Extract the [x, y] coordinate from the center of the cell holding the provided text.  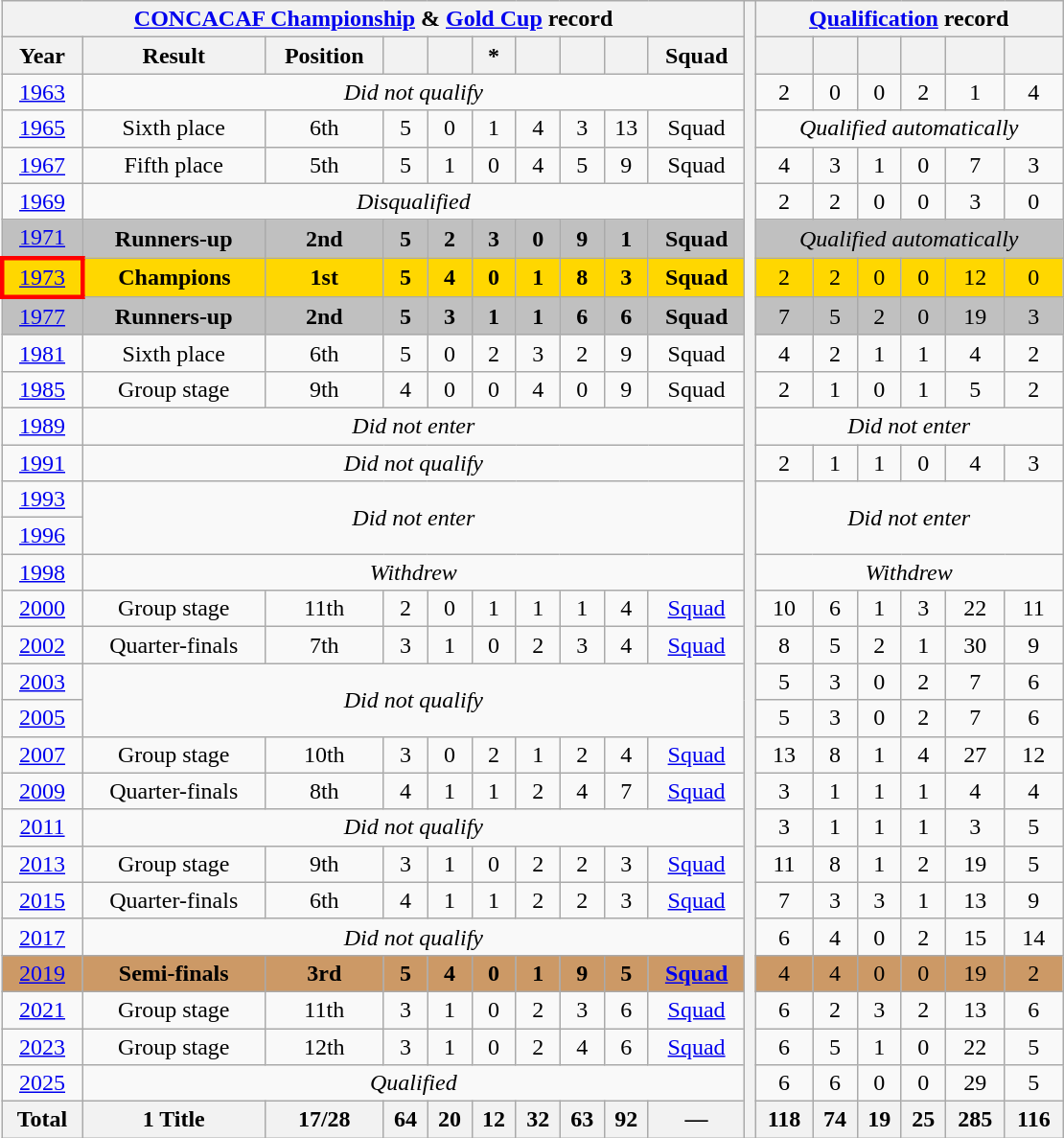
285 [975, 1120]
1991 [42, 463]
Qualified [414, 1083]
1 Title [174, 1120]
1967 [42, 165]
118 [784, 1120]
Fifth place [174, 165]
* [494, 56]
63 [582, 1120]
1969 [42, 201]
Disqualified [414, 201]
30 [975, 645]
Result [174, 56]
Position [324, 56]
1996 [42, 536]
15 [975, 937]
29 [975, 1083]
2025 [42, 1083]
12th [324, 1046]
CONCACAF Championship & Gold Cup record [374, 19]
1971 [42, 239]
1989 [42, 426]
2017 [42, 937]
10th [324, 755]
3rd [324, 973]
2019 [42, 973]
116 [1033, 1120]
8th [324, 791]
10 [784, 609]
2015 [42, 900]
1963 [42, 92]
20 [450, 1120]
1973 [42, 278]
25 [923, 1120]
Semi-finals [174, 973]
2021 [42, 1010]
1st [324, 278]
2005 [42, 718]
17/28 [324, 1120]
74 [835, 1120]
2013 [42, 864]
2009 [42, 791]
7th [324, 645]
2002 [42, 645]
2003 [42, 682]
Qualification record [909, 19]
Total [42, 1120]
Champions [174, 278]
32 [538, 1120]
27 [975, 755]
1965 [42, 128]
14 [1033, 937]
Year [42, 56]
92 [626, 1120]
1998 [42, 572]
64 [405, 1120]
2000 [42, 609]
1993 [42, 499]
2007 [42, 755]
1985 [42, 389]
2023 [42, 1046]
2011 [42, 827]
1977 [42, 316]
5th [324, 165]
— [696, 1120]
1981 [42, 353]
